Detect which cell encompasses the target text, then output its [x, y] center coordinate. 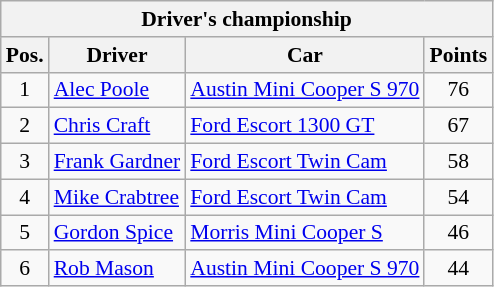
44 [458, 269]
Morris Mini Cooper S [304, 233]
Mike Crabtree [118, 197]
6 [25, 269]
2 [25, 126]
Frank Gardner [118, 162]
67 [458, 126]
Driver's championship [246, 19]
Pos. [25, 55]
5 [25, 233]
54 [458, 197]
Chris Craft [118, 126]
58 [458, 162]
Rob Mason [118, 269]
46 [458, 233]
Ford Escort 1300 GT [304, 126]
1 [25, 90]
Driver [118, 55]
Alec Poole [118, 90]
3 [25, 162]
76 [458, 90]
4 [25, 197]
Points [458, 55]
Car [304, 55]
Gordon Spice [118, 233]
